Pinpoint the cell where the given text exists, returning its (x, y) midpoint coordinate. 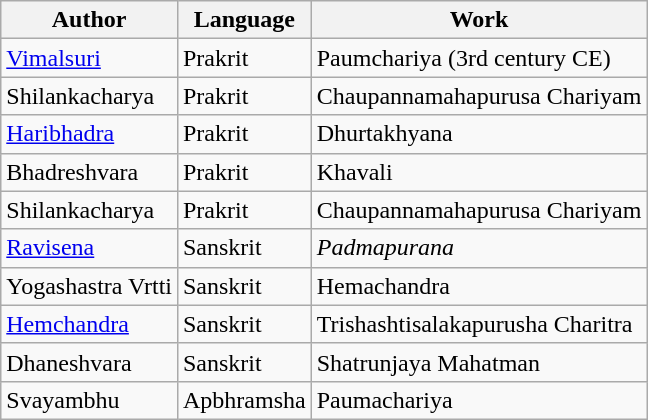
Paumachariya (479, 400)
Svayambhu (90, 400)
Khavali (479, 172)
Hemchandra (90, 324)
Work (479, 20)
Vimalsuri (90, 58)
Dhurtakhyana (479, 134)
Apbhramsha (244, 400)
Ravisena (90, 248)
Hemachandra (479, 286)
Yogashastra Vrtti (90, 286)
Paumchariya (3rd century CE) (479, 58)
Dhaneshvara (90, 362)
Author (90, 20)
Trishashtisalakapurusha Charitra (479, 324)
Shatrunjaya Mahatman (479, 362)
Bhadreshvara (90, 172)
Language (244, 20)
Haribhadra (90, 134)
Padmapurana (479, 248)
